Locate the cell with the specified text and output its (x, y) center coordinate. 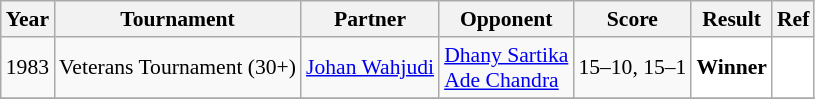
Year (28, 19)
Veterans Tournament (30+) (178, 68)
Tournament (178, 19)
15–10, 15–1 (632, 68)
Result (732, 19)
Opponent (506, 19)
Winner (732, 68)
Dhany Sartika Ade Chandra (506, 68)
Ref (793, 19)
1983 (28, 68)
Johan Wahjudi (370, 68)
Partner (370, 19)
Score (632, 19)
